Extract the [x, y] coordinate from the center of the cell holding the provided text.  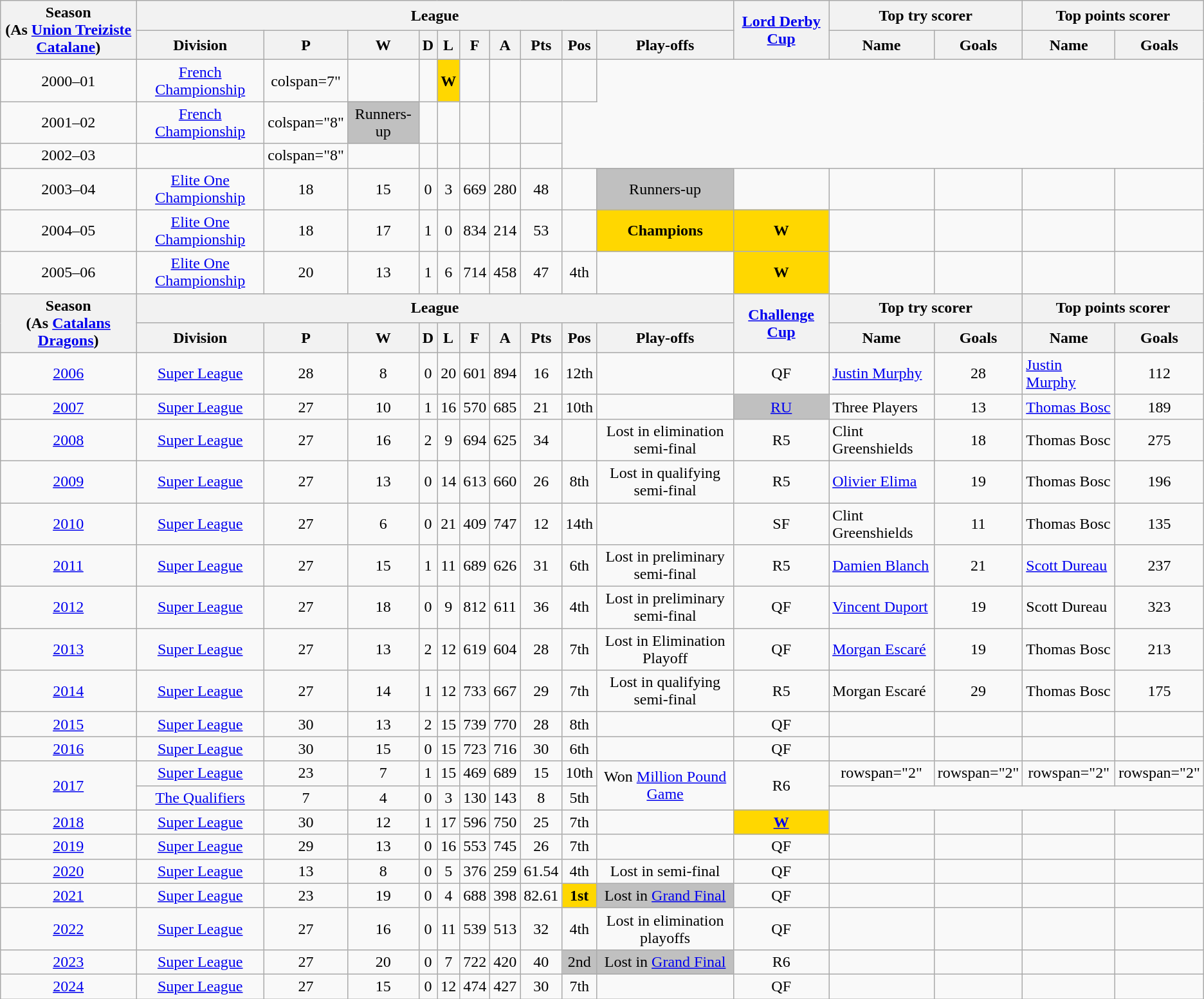
2011 [68, 566]
48 [542, 189]
894 [506, 373]
2012 [68, 607]
539 [475, 929]
660 [506, 481]
747 [506, 524]
613 [475, 481]
667 [506, 691]
513 [506, 929]
420 [506, 962]
619 [475, 650]
596 [475, 822]
570 [475, 407]
5 [449, 871]
53 [542, 230]
RU [781, 407]
Champions [665, 230]
458 [506, 273]
626 [506, 566]
745 [506, 847]
32 [542, 929]
409 [475, 524]
2002–03 [68, 156]
716 [506, 749]
SF [781, 524]
34 [542, 440]
189 [1160, 407]
1st [579, 895]
469 [475, 773]
237 [1160, 566]
376 [475, 871]
Lost in Elimination Playoff [665, 650]
25 [542, 822]
2004–05 [68, 230]
601 [475, 373]
688 [475, 895]
2017 [68, 785]
834 [475, 230]
2003–04 [68, 189]
10 [383, 407]
2nd [579, 962]
611 [506, 607]
Three Players [882, 407]
750 [506, 822]
Season(As Catalans Dragons) [68, 323]
2018 [68, 822]
770 [506, 724]
colspan=7" [306, 81]
685 [506, 407]
259 [506, 871]
427 [506, 986]
2006 [68, 373]
Challenge Cup [781, 323]
Lord Derby Cup [781, 30]
723 [475, 749]
The Qualifiers [201, 798]
130 [475, 798]
733 [475, 691]
2022 [68, 929]
135 [1160, 524]
Vincent Duport [882, 607]
669 [475, 189]
213 [1160, 650]
Lost in elimination semi-final [665, 440]
Olivier Elima [882, 481]
14th [579, 524]
2020 [68, 871]
714 [475, 273]
12th [579, 373]
2009 [68, 481]
143 [506, 798]
2016 [68, 749]
604 [506, 650]
2023 [68, 962]
47 [542, 273]
175 [1160, 691]
722 [475, 962]
36 [542, 607]
214 [506, 230]
2015 [68, 724]
398 [506, 895]
2024 [68, 986]
323 [1160, 607]
2000–01 [68, 81]
112 [1160, 373]
61.54 [542, 871]
Won Million Pound Game [665, 785]
812 [475, 607]
31 [542, 566]
Season(As Union Treiziste Catalane) [68, 30]
Damien Blanch [882, 566]
5th [579, 798]
2007 [68, 407]
Lost in semi-final [665, 871]
2021 [68, 895]
2001–02 [68, 122]
40 [542, 962]
Lost in elimination playoffs [665, 929]
2014 [68, 691]
553 [475, 847]
280 [506, 189]
2008 [68, 440]
625 [506, 440]
2010 [68, 524]
739 [475, 724]
275 [1160, 440]
82.61 [542, 895]
2005–06 [68, 273]
2019 [68, 847]
2013 [68, 650]
196 [1160, 481]
694 [475, 440]
474 [475, 986]
